Return the (X, Y) coordinate for the center point of the cell that contains the specified text.  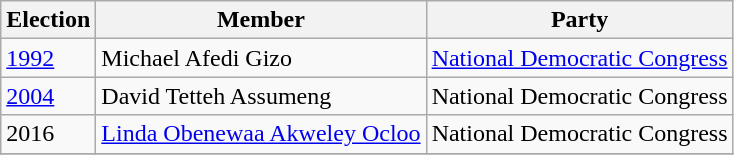
2016 (48, 134)
Member (261, 20)
1992 (48, 58)
Michael Afedi Gizo (261, 58)
2004 (48, 96)
Party (580, 20)
David Tetteh Assumeng (261, 96)
Linda Obenewaa Akweley Ocloo (261, 134)
Election (48, 20)
